Return [X, Y] of the center of cell containing provided text 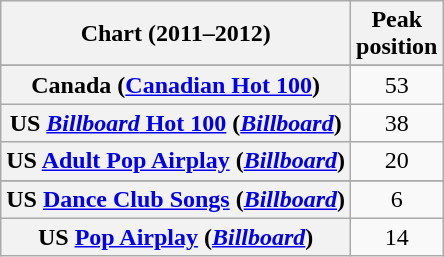
38 [397, 123]
US Billboard Hot 100 (Billboard) [176, 123]
US Pop Airplay (Billboard) [176, 237]
14 [397, 237]
53 [397, 85]
US Dance Club Songs (Billboard) [176, 199]
Chart (2011–2012) [176, 34]
6 [397, 199]
Canada (Canadian Hot 100) [176, 85]
20 [397, 161]
US Adult Pop Airplay (Billboard) [176, 161]
Peakposition [397, 34]
